From the cell containing the given text, extract its center point as [X, Y] coordinate. 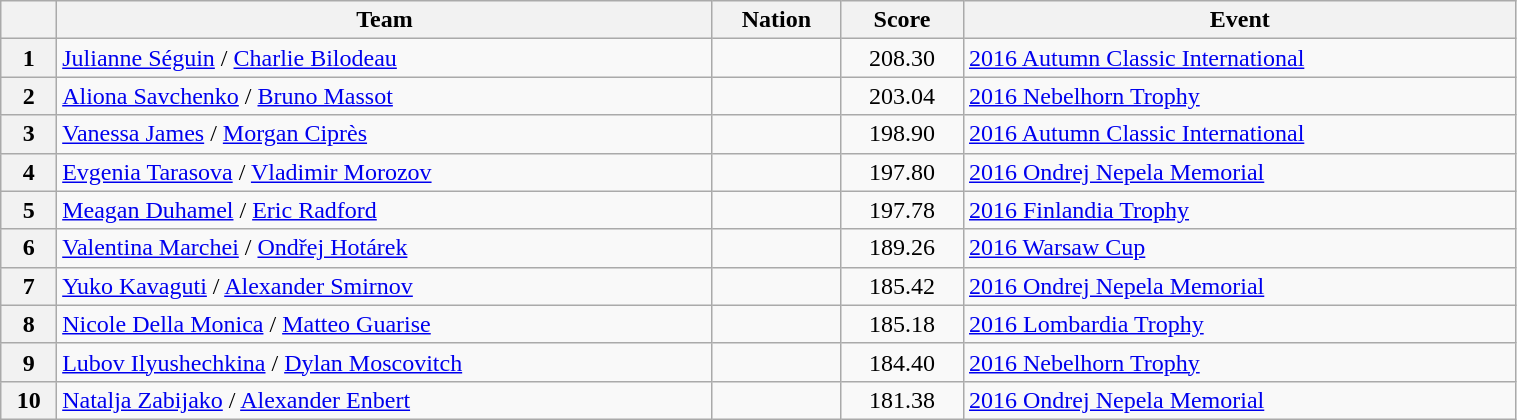
197.80 [902, 172]
3 [29, 134]
197.78 [902, 210]
Lubov Ilyushechkina / Dylan Moscovitch [385, 362]
2016 Finlandia Trophy [1240, 210]
4 [29, 172]
Yuko Kavaguti / Alexander Smirnov [385, 286]
6 [29, 248]
Evgenia Tarasova / Vladimir Morozov [385, 172]
Nation [776, 20]
Julianne Séguin / Charlie Bilodeau [385, 58]
Valentina Marchei / Ondřej Hotárek [385, 248]
185.18 [902, 324]
Team [385, 20]
Nicole Della Monica / Matteo Guarise [385, 324]
8 [29, 324]
208.30 [902, 58]
184.40 [902, 362]
198.90 [902, 134]
5 [29, 210]
189.26 [902, 248]
10 [29, 400]
Meagan Duhamel / Eric Radford [385, 210]
1 [29, 58]
Aliona Savchenko / Bruno Massot [385, 96]
7 [29, 286]
2016 Lombardia Trophy [1240, 324]
9 [29, 362]
2016 Warsaw Cup [1240, 248]
Natalja Zabijako / Alexander Enbert [385, 400]
185.42 [902, 286]
Vanessa James / Morgan Ciprès [385, 134]
Event [1240, 20]
203.04 [902, 96]
2 [29, 96]
181.38 [902, 400]
Score [902, 20]
